From the cell containing the given text, extract its center point as (X, Y) coordinate. 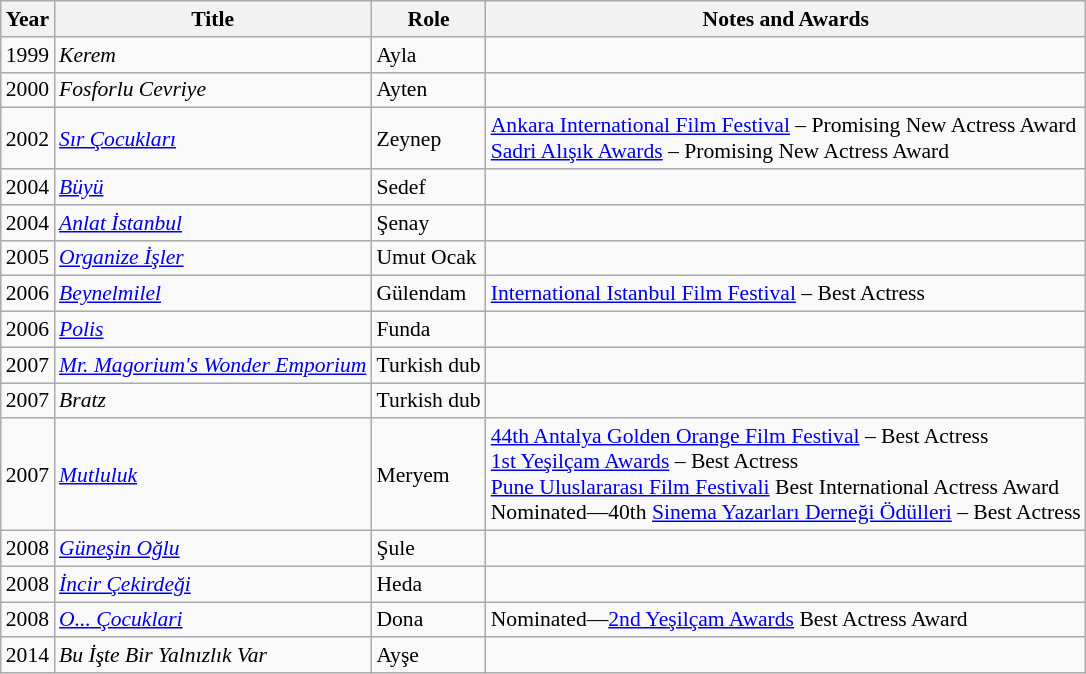
Fosforlu Cevriye (212, 90)
2005 (28, 258)
Gülendam (428, 294)
Year (28, 19)
Güneşin Oğlu (212, 549)
Ankara International Film Festival – Promising New Actress Award Sadri Alışık Awards – Promising New Actress Award (786, 138)
Organize İşler (212, 258)
Sedef (428, 187)
Notes and Awards (786, 19)
O... Çocuklari (212, 620)
Bratz (212, 401)
2014 (28, 656)
2002 (28, 138)
1999 (28, 55)
Ayla (428, 55)
Meryem (428, 475)
Zeynep (428, 138)
Dona (428, 620)
Büyü (212, 187)
Ayten (428, 90)
Ayşe (428, 656)
Umut Ocak (428, 258)
International Istanbul Film Festival – Best Actress (786, 294)
Title (212, 19)
Sır Çocukları (212, 138)
Mutluluk (212, 475)
Heda (428, 584)
Beynelmilel (212, 294)
Role (428, 19)
Mr. Magorium's Wonder Emporium (212, 365)
2000 (28, 90)
Polis (212, 330)
İncir Çekirdeği (212, 584)
Bu İşte Bir Yalnızlık Var (212, 656)
Nominated—2nd Yeşilçam Awards Best Actress Award (786, 620)
Kerem (212, 55)
Şule (428, 549)
Şenay (428, 223)
Anlat İstanbul (212, 223)
Funda (428, 330)
